Return the (x, y) coordinate for the center point of the cell that contains the specified text.  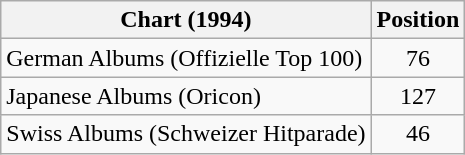
Japanese Albums (Oricon) (186, 96)
46 (418, 134)
76 (418, 58)
German Albums (Offizielle Top 100) (186, 58)
127 (418, 96)
Chart (1994) (186, 20)
Swiss Albums (Schweizer Hitparade) (186, 134)
Position (418, 20)
